From the cell containing the given text, extract its center point as [x, y] coordinate. 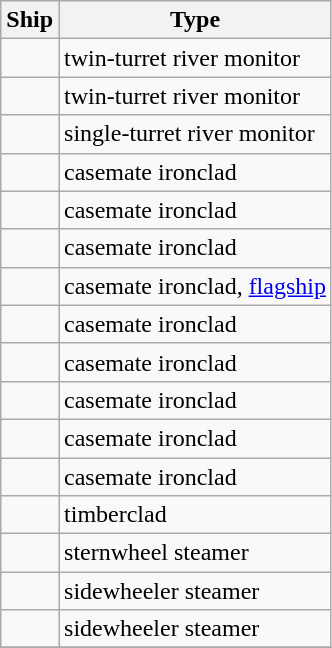
casemate ironclad, flagship [196, 286]
Type [196, 20]
sternwheel steamer [196, 553]
Ship [30, 20]
timberclad [196, 515]
single-turret river monitor [196, 134]
